Detect which cell encompasses the target text, then output its (x, y) center coordinate. 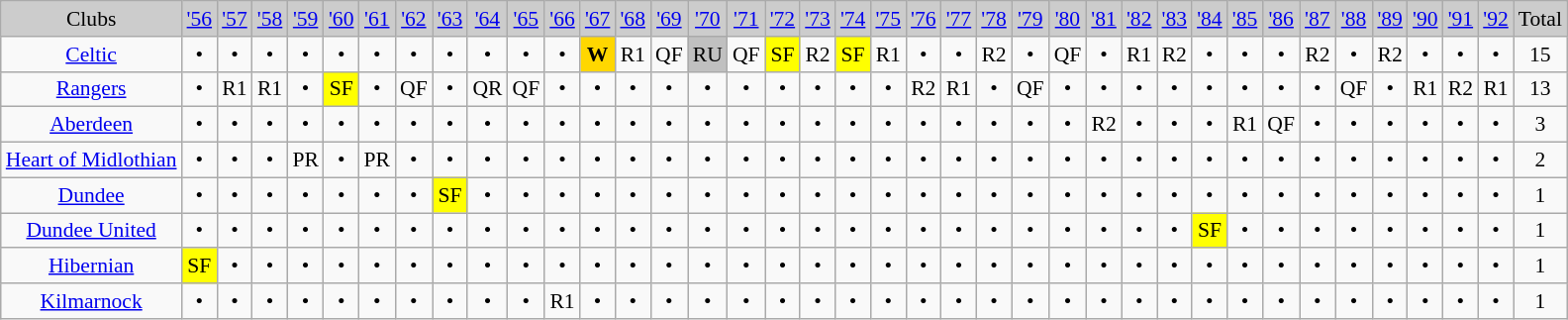
'67 (598, 19)
2 (1540, 160)
'76 (924, 19)
'56 (200, 19)
'73 (818, 19)
'69 (669, 19)
W (598, 54)
'90 (1425, 19)
Clubs (91, 19)
'86 (1281, 19)
'57 (235, 19)
'87 (1318, 19)
'88 (1354, 19)
'92 (1496, 19)
Aberdeen (91, 125)
'64 (487, 19)
Celtic (91, 54)
'79 (1030, 19)
'72 (783, 19)
13 (1540, 89)
'58 (270, 19)
'82 (1139, 19)
Heart of Midlothian (91, 160)
'80 (1068, 19)
'78 (994, 19)
'71 (746, 19)
'65 (526, 19)
'89 (1390, 19)
15 (1540, 54)
'77 (959, 19)
'61 (376, 19)
'84 (1210, 19)
'83 (1174, 19)
Dundee United (91, 231)
3 (1540, 125)
'70 (708, 19)
'63 (450, 19)
'66 (562, 19)
QR (487, 89)
'75 (888, 19)
Kilmarnock (91, 301)
Dundee (91, 195)
'85 (1245, 19)
'81 (1104, 19)
'74 (853, 19)
Hibernian (91, 267)
'60 (342, 19)
'91 (1461, 19)
'62 (414, 19)
Total (1540, 19)
Rangers (91, 89)
'68 (633, 19)
'59 (305, 19)
RU (708, 54)
